Output the (X, Y) coordinate of the center of the cell containing the given text.  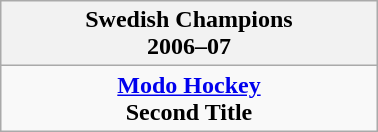
Swedish Champions2006–07 (189, 34)
Modo HockeySecond Title (189, 98)
